Detect which cell encompasses the target text, then output its (X, Y) center coordinate. 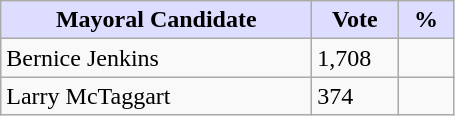
Vote (355, 20)
Larry McTaggart (156, 96)
% (426, 20)
Mayoral Candidate (156, 20)
374 (355, 96)
1,708 (355, 58)
Bernice Jenkins (156, 58)
